Pinpoint the cell where the given text exists, returning its [X, Y] midpoint coordinate. 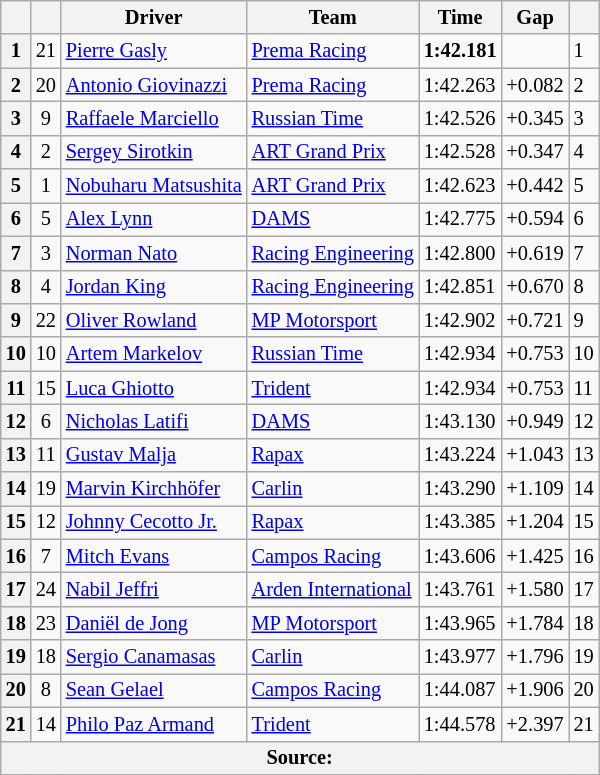
Philo Paz Armand [154, 724]
1:43.977 [460, 657]
+0.619 [536, 253]
+1.109 [536, 489]
Johnny Cecotto Jr. [154, 522]
Nobuharu Matsushita [154, 186]
+2.397 [536, 724]
+0.442 [536, 186]
Team [333, 17]
+1.043 [536, 455]
Daniël de Jong [154, 623]
Mitch Evans [154, 556]
Sergey Sirotkin [154, 152]
Time [460, 17]
24 [46, 589]
+1.425 [536, 556]
1:43.761 [460, 589]
Marvin Kirchhöfer [154, 489]
1:42.800 [460, 253]
+0.670 [536, 287]
22 [46, 320]
+1.906 [536, 690]
Norman Nato [154, 253]
1:42.526 [460, 118]
Alex Lynn [154, 219]
+0.345 [536, 118]
+1.784 [536, 623]
+0.721 [536, 320]
1:42.528 [460, 152]
+1.796 [536, 657]
1:43.965 [460, 623]
Jordan King [154, 287]
+0.082 [536, 85]
Raffaele Marciello [154, 118]
1:43.130 [460, 421]
Oliver Rowland [154, 320]
1:43.606 [460, 556]
+0.347 [536, 152]
+1.580 [536, 589]
1:43.224 [460, 455]
+1.204 [536, 522]
1:43.290 [460, 489]
Pierre Gasly [154, 51]
Driver [154, 17]
+0.594 [536, 219]
1:44.578 [460, 724]
Gap [536, 17]
1:42.775 [460, 219]
Nabil Jeffri [154, 589]
Gustav Malja [154, 455]
Nicholas Latifi [154, 421]
+0.949 [536, 421]
23 [46, 623]
1:43.385 [460, 522]
1:44.087 [460, 690]
Source: [300, 758]
1:42.263 [460, 85]
1:42.181 [460, 51]
1:42.851 [460, 287]
Sean Gelael [154, 690]
Luca Ghiotto [154, 388]
1:42.902 [460, 320]
1:42.623 [460, 186]
Sergio Canamasas [154, 657]
Artem Markelov [154, 354]
Antonio Giovinazzi [154, 85]
Arden International [333, 589]
